Extract the [X, Y] coordinate from the center of the cell holding the provided text.  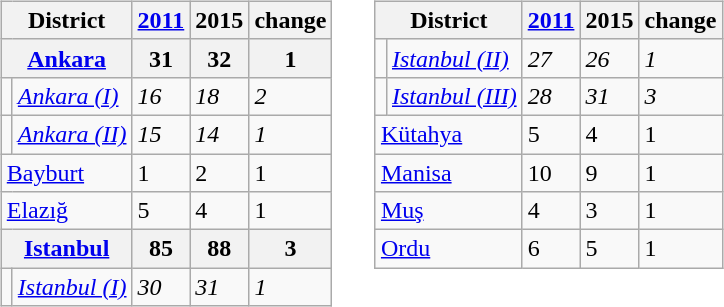
Ankara (I) [72, 96]
85 [161, 249]
6 [551, 249]
30 [161, 287]
14 [220, 134]
Ankara [66, 58]
9 [610, 173]
Istanbul (II) [454, 58]
Ankara (II) [72, 134]
28 [551, 96]
Kütahya [448, 134]
Manisa [448, 173]
32 [220, 58]
Ordu [448, 249]
27 [551, 58]
Istanbul (I) [72, 287]
88 [220, 249]
15 [161, 134]
Muş [448, 211]
Bayburt [66, 173]
Istanbul [66, 249]
26 [610, 58]
16 [161, 96]
18 [220, 96]
Istanbul (III) [454, 96]
Elazığ [66, 211]
10 [551, 173]
